Extract the [x, y] coordinate from the center of the cell holding the provided text.  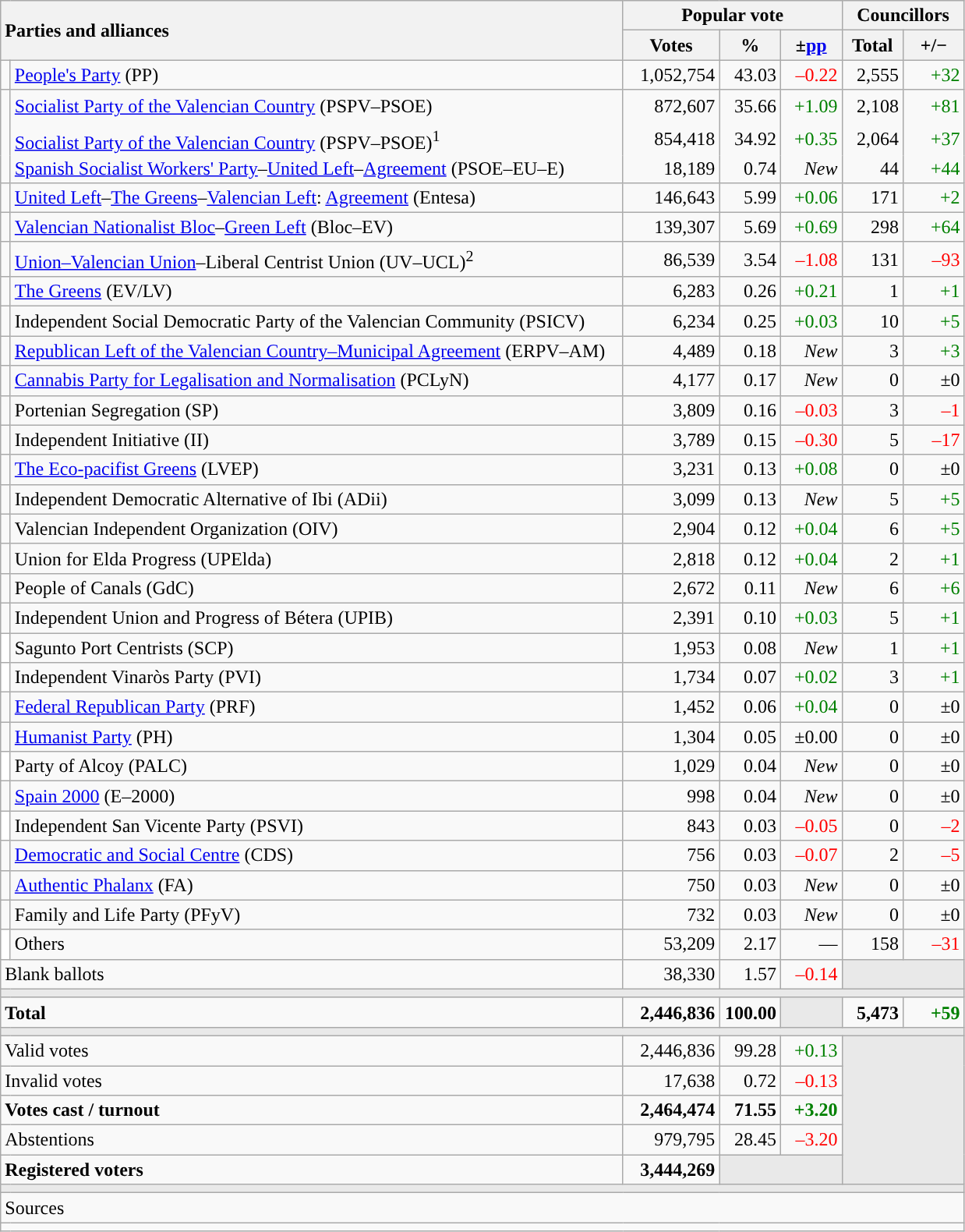
+0.21 [811, 292]
1,452 [671, 707]
Votes cast / turnout [312, 1110]
100.00 [750, 1012]
–3.20 [811, 1140]
+0.35 [811, 140]
3,099 [671, 499]
+64 [934, 227]
–2 [934, 826]
0.08 [750, 648]
3.54 [750, 259]
34.92 [750, 140]
Valid votes [312, 1050]
843 [671, 826]
2,108 [873, 106]
Authentic Phalanx (FA) [316, 885]
71.55 [750, 1110]
Spain 2000 (E–2000) [316, 796]
Sagunto Port Centrists (SCP) [316, 648]
4,489 [671, 351]
Union for Elda Progress (UPElda) [316, 558]
0.72 [750, 1081]
18,189 [671, 169]
732 [671, 915]
+0.69 [811, 227]
53,209 [671, 944]
–0.03 [811, 410]
Valencian Nationalist Bloc–Green Left (Bloc–EV) [316, 227]
872,607 [671, 106]
Parties and alliances [312, 30]
854,418 [671, 140]
±pp [811, 45]
38,330 [671, 974]
–93 [934, 259]
Independent Democratic Alternative of Ibi (ADii) [316, 499]
1,304 [671, 737]
0.07 [750, 678]
2,672 [671, 588]
Humanist Party (PH) [316, 737]
People of Canals (GdC) [316, 588]
1,953 [671, 648]
0.74 [750, 169]
+/− [934, 45]
17,638 [671, 1081]
2,464,474 [671, 1110]
+0.13 [811, 1050]
Popular vote [733, 16]
+1.09 [811, 106]
–0.14 [811, 974]
131 [873, 259]
+0.08 [811, 469]
1,029 [671, 766]
+81 [934, 106]
5.69 [750, 227]
Independent Vinaròs Party (PVI) [316, 678]
86,539 [671, 259]
1.57 [750, 974]
2,555 [873, 75]
Independent Initiative (II) [316, 440]
5,473 [873, 1012]
Valencian Independent Organization (OIV) [316, 529]
–31 [934, 944]
+44 [934, 169]
0.25 [750, 321]
–0.22 [811, 75]
Socialist Party of the Valencian Country (PSPV–PSOE)1 [316, 140]
Votes [671, 45]
171 [873, 197]
10 [873, 321]
–1.08 [811, 259]
+2 [934, 197]
0.26 [750, 292]
Independent Social Democratic Party of the Valencian Community (PSICV) [316, 321]
+59 [934, 1012]
Federal Republican Party (PRF) [316, 707]
Councillors [903, 16]
Registered voters [312, 1170]
The Eco-pacifist Greens (LVEP) [316, 469]
6,234 [671, 321]
0.17 [750, 381]
±0.00 [811, 737]
3,809 [671, 410]
Spanish Socialist Workers' Party–United Left–Agreement (PSOE–EU–E) [316, 169]
–0.07 [811, 855]
158 [873, 944]
United Left–The Greens–Valencian Left: Agreement (Entesa) [316, 197]
+37 [934, 140]
2,391 [671, 618]
+3 [934, 351]
2,818 [671, 558]
0.05 [750, 737]
43.03 [750, 75]
Invalid votes [312, 1081]
–17 [934, 440]
1,734 [671, 678]
5.99 [750, 197]
+0.06 [811, 197]
44 [873, 169]
1,052,754 [671, 75]
–0.13 [811, 1081]
Others [316, 944]
3,789 [671, 440]
Family and Life Party (PFyV) [316, 915]
People's Party (PP) [316, 75]
Socialist Party of the Valencian Country (PSPV–PSOE) [316, 106]
998 [671, 796]
% [750, 45]
Independent San Vicente Party (PSVI) [316, 826]
6,283 [671, 292]
0.10 [750, 618]
0.06 [750, 707]
99.28 [750, 1050]
0.11 [750, 588]
Sources [483, 1208]
The Greens (EV/LV) [316, 292]
Cannabis Party for Legalisation and Normalisation (PCLyN) [316, 381]
–5 [934, 855]
+3.20 [811, 1110]
Party of Alcoy (PALC) [316, 766]
+6 [934, 588]
979,795 [671, 1140]
2,064 [873, 140]
–0.05 [811, 826]
28.45 [750, 1140]
Republican Left of the Valencian Country–Municipal Agreement (ERPV–AM) [316, 351]
Democratic and Social Centre (CDS) [316, 855]
3,231 [671, 469]
0.18 [750, 351]
756 [671, 855]
0.16 [750, 410]
Abstentions [312, 1140]
0.15 [750, 440]
4,177 [671, 381]
— [811, 944]
139,307 [671, 227]
3,444,269 [671, 1170]
750 [671, 885]
35.66 [750, 106]
Independent Union and Progress of Bétera (UPIB) [316, 618]
146,643 [671, 197]
–0.30 [811, 440]
298 [873, 227]
–1 [934, 410]
Portenian Segregation (SP) [316, 410]
+0.02 [811, 678]
2.17 [750, 944]
Blank ballots [312, 974]
Union–Valencian Union–Liberal Centrist Union (UV–UCL)2 [316, 259]
2,904 [671, 529]
+32 [934, 75]
